Find where the given text appears and provide that cell's center as [x, y] coordinate. 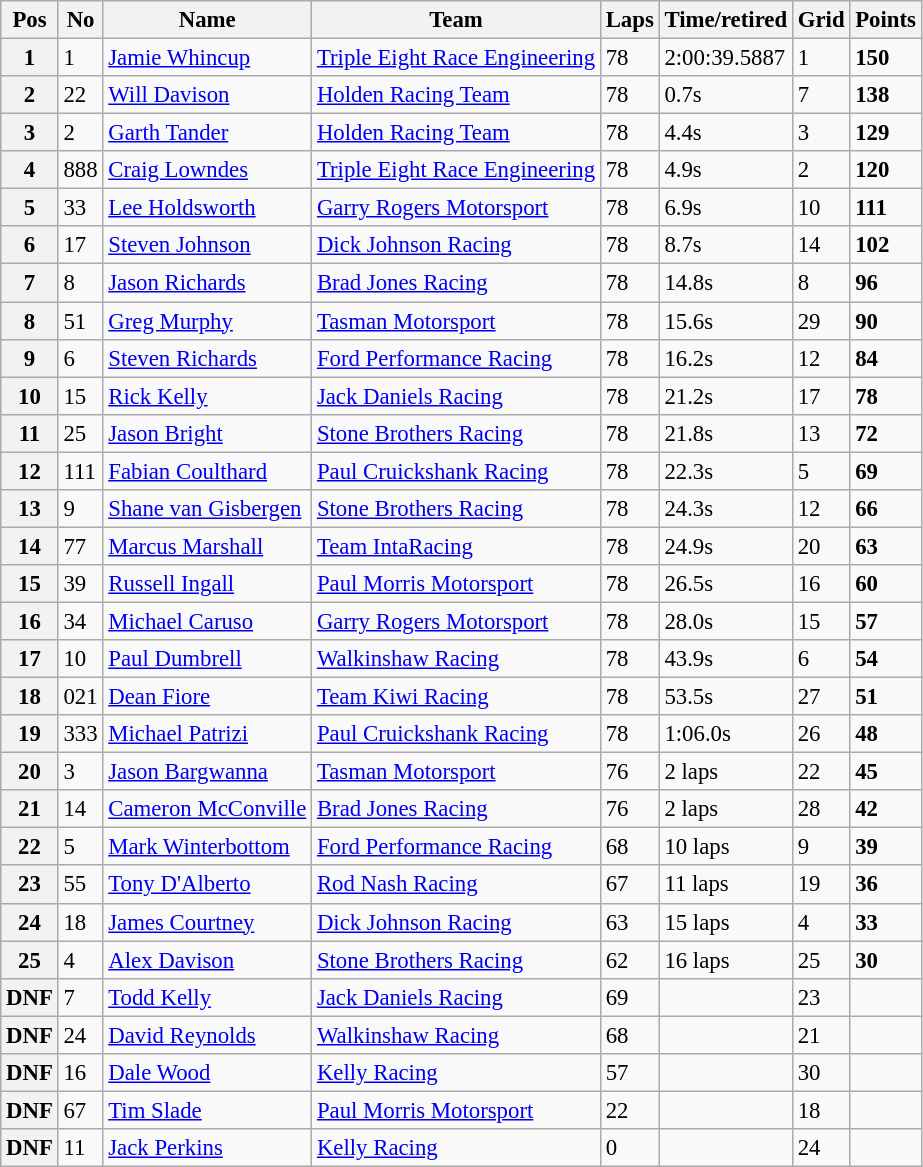
21.2s [726, 396]
34 [80, 621]
0 [630, 1148]
72 [886, 433]
16 laps [726, 960]
0.7s [726, 95]
Jamie Whincup [208, 58]
84 [886, 358]
Team IntaRacing [456, 546]
2:00:39.5887 [726, 58]
Cameron McConville [208, 809]
54 [886, 659]
42 [886, 809]
Rod Nash Racing [456, 885]
Todd Kelly [208, 997]
James Courtney [208, 922]
Marcus Marshall [208, 546]
21.8s [726, 433]
Shane van Gisbergen [208, 509]
129 [886, 133]
16.2s [726, 358]
Dale Wood [208, 1073]
Steven Richards [208, 358]
90 [886, 321]
Name [208, 20]
Dean Fiore [208, 697]
Tony D'Alberto [208, 885]
10 laps [726, 847]
45 [886, 772]
888 [80, 170]
Grid [820, 20]
Jason Richards [208, 283]
4.4s [726, 133]
Paul Dumbrell [208, 659]
24.3s [726, 509]
26.5s [726, 584]
11 laps [726, 885]
Michael Patrizi [208, 734]
Laps [630, 20]
15 laps [726, 922]
Steven Johnson [208, 245]
Time/retired [726, 20]
138 [886, 95]
Points [886, 20]
43.9s [726, 659]
Jason Bargwanna [208, 772]
27 [820, 697]
Garth Tander [208, 133]
Team Kiwi Racing [456, 697]
6.9s [726, 208]
Lee Holdsworth [208, 208]
14.8s [726, 283]
28.0s [726, 621]
Mark Winterbottom [208, 847]
Jason Bright [208, 433]
66 [886, 509]
120 [886, 170]
021 [80, 697]
8.7s [726, 245]
Russell Ingall [208, 584]
Jack Perkins [208, 1148]
29 [820, 321]
333 [80, 734]
53.5s [726, 697]
Michael Caruso [208, 621]
1:06.0s [726, 734]
Alex Davison [208, 960]
Team [456, 20]
60 [886, 584]
No [80, 20]
22.3s [726, 471]
David Reynolds [208, 1035]
48 [886, 734]
15.6s [726, 321]
26 [820, 734]
77 [80, 546]
150 [886, 58]
62 [630, 960]
Fabian Coulthard [208, 471]
55 [80, 885]
36 [886, 885]
Pos [30, 20]
Tim Slade [208, 1110]
4.9s [726, 170]
24.9s [726, 546]
96 [886, 283]
28 [820, 809]
102 [886, 245]
Will Davison [208, 95]
Rick Kelly [208, 396]
Greg Murphy [208, 321]
Craig Lowndes [208, 170]
